Output the (x, y) coordinate of the center of the cell containing the given text.  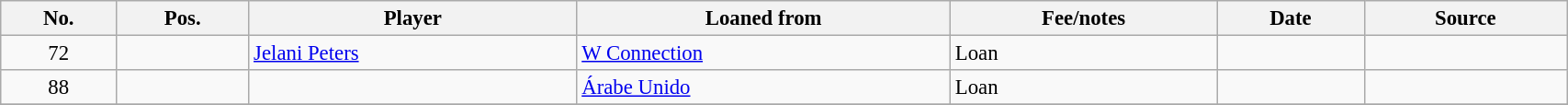
Pos. (183, 18)
Source (1466, 18)
No. (59, 18)
Árabe Unido (764, 87)
88 (59, 87)
Loaned from (764, 18)
Fee/notes (1083, 18)
W Connection (764, 53)
72 (59, 53)
Date (1291, 18)
Jelani Peters (413, 53)
Player (413, 18)
